From the cell containing the given text, extract its center point as [x, y] coordinate. 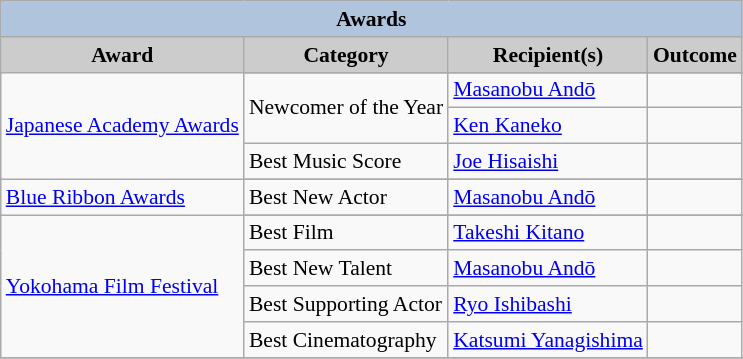
Best Film [346, 233]
Best New Talent [346, 269]
Recipient(s) [548, 55]
Ryo Ishibashi [548, 304]
Best Music Score [346, 162]
Katsumi Yanagishima [548, 340]
Award [122, 55]
Category [346, 55]
Outcome [695, 55]
Best Supporting Actor [346, 304]
Japanese Academy Awards [122, 126]
Best Cinematography [346, 340]
Takeshi Kitano [548, 233]
Awards [372, 19]
Yokohama Film Festival [122, 286]
Blue Ribbon Awards [122, 197]
Best New Actor [346, 197]
Ken Kaneko [548, 126]
Joe Hisaishi [548, 162]
Newcomer of the Year [346, 108]
